Provide the (x, y) coordinate of the cell's center where the given text is located.  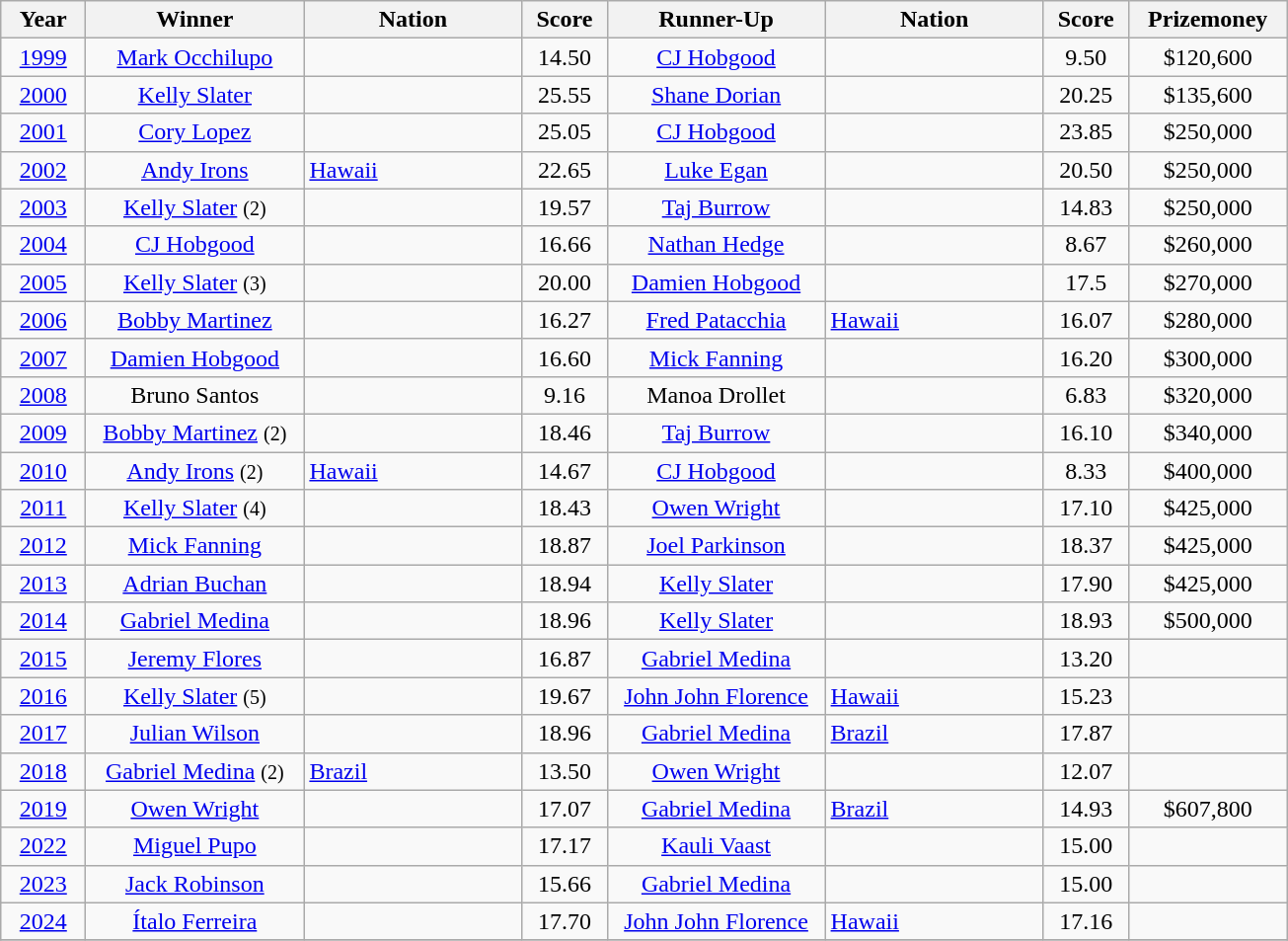
17.70 (565, 921)
Jeremy Flores (195, 659)
Kelly Slater (5) (195, 696)
Fred Patacchia (717, 320)
2024 (43, 921)
Shane Dorian (717, 95)
2015 (43, 659)
Winner (195, 20)
18.46 (565, 432)
20.50 (1086, 170)
17.5 (1086, 282)
15.66 (565, 884)
17.16 (1086, 921)
17.07 (565, 809)
16.07 (1086, 320)
2000 (43, 95)
23.85 (1086, 132)
17.87 (1086, 734)
Andy Irons (195, 170)
16.87 (565, 659)
Year (43, 20)
2016 (43, 696)
2017 (43, 734)
18.94 (565, 584)
Cory Lopez (195, 132)
19.57 (565, 207)
2023 (43, 884)
$120,600 (1208, 57)
2011 (43, 509)
17.10 (1086, 509)
25.05 (565, 132)
19.67 (565, 696)
$340,000 (1208, 432)
2014 (43, 621)
16.27 (565, 320)
15.23 (1086, 696)
2003 (43, 207)
$400,000 (1208, 471)
2010 (43, 471)
Jack Robinson (195, 884)
13.50 (565, 771)
17.17 (565, 846)
Joel Parkinson (717, 546)
Mark Occhilupo (195, 57)
1999 (43, 57)
Luke Egan (717, 170)
$260,000 (1208, 245)
2019 (43, 809)
Julian Wilson (195, 734)
18.37 (1086, 546)
Bruno Santos (195, 395)
$300,000 (1208, 357)
2022 (43, 846)
Miguel Pupo (195, 846)
2013 (43, 584)
2006 (43, 320)
9.50 (1086, 57)
Manoa Drollet (717, 395)
$607,800 (1208, 809)
Gabriel Medina (2) (195, 771)
$270,000 (1208, 282)
Adrian Buchan (195, 584)
Andy Irons (2) (195, 471)
$135,600 (1208, 95)
2009 (43, 432)
14.83 (1086, 207)
22.65 (565, 170)
2002 (43, 170)
$500,000 (1208, 621)
18.93 (1086, 621)
Kelly Slater (3) (195, 282)
2007 (43, 357)
6.83 (1086, 395)
16.66 (565, 245)
2004 (43, 245)
20.00 (565, 282)
Runner-Up (717, 20)
16.20 (1086, 357)
16.10 (1086, 432)
14.93 (1086, 809)
14.50 (565, 57)
Bobby Martinez (195, 320)
Nathan Hedge (717, 245)
Kauli Vaast (717, 846)
Prizemoney (1208, 20)
8.67 (1086, 245)
Ítalo Ferreira (195, 921)
2001 (43, 132)
Kelly Slater (2) (195, 207)
2012 (43, 546)
20.25 (1086, 95)
Bobby Martinez (2) (195, 432)
9.16 (565, 395)
12.07 (1086, 771)
18.87 (565, 546)
8.33 (1086, 471)
2005 (43, 282)
$280,000 (1208, 320)
Kelly Slater (4) (195, 509)
14.67 (565, 471)
16.60 (565, 357)
18.43 (565, 509)
17.90 (1086, 584)
25.55 (565, 95)
2018 (43, 771)
$320,000 (1208, 395)
2008 (43, 395)
13.20 (1086, 659)
